Capture the cell that displays the provided text and extract its [X, Y] central coordinate. 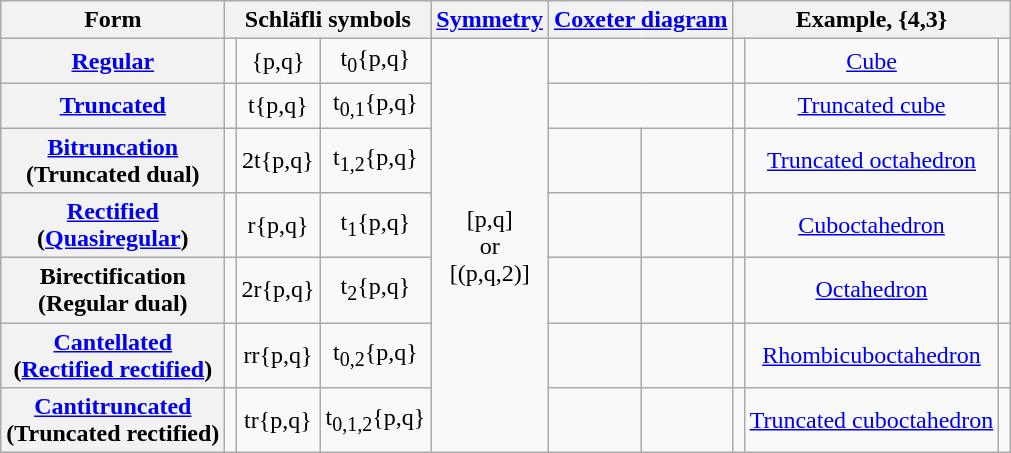
2t{p,q} [278, 160]
Cantellated(Rectified rectified) [113, 356]
Truncated [113, 105]
Cuboctahedron [872, 226]
t1,2{p,q} [376, 160]
Coxeter diagram [640, 20]
Example, {4,3} [872, 20]
t2{p,q} [376, 290]
t0,1,2{p,q} [376, 420]
rr{p,q} [278, 356]
Rhombicuboctahedron [872, 356]
Regular [113, 61]
t0,2{p,q} [376, 356]
Schläfli symbols [328, 20]
Truncated cube [872, 105]
Truncated cuboctahedron [872, 420]
Birectification(Regular dual) [113, 290]
Octahedron [872, 290]
Rectified(Quasiregular) [113, 226]
2r{p,q} [278, 290]
tr{p,q} [278, 420]
{p,q} [278, 61]
t0{p,q} [376, 61]
t1{p,q} [376, 226]
t{p,q} [278, 105]
Form [113, 20]
Cube [872, 61]
r{p,q} [278, 226]
Symmetry [490, 20]
t0,1{p,q} [376, 105]
Bitruncation(Truncated dual) [113, 160]
Cantitruncated(Truncated rectified) [113, 420]
Truncated octahedron [872, 160]
[p,q]or[(p,q,2)] [490, 246]
